Provide the (x, y) coordinate of the cell's center where the given text is located.  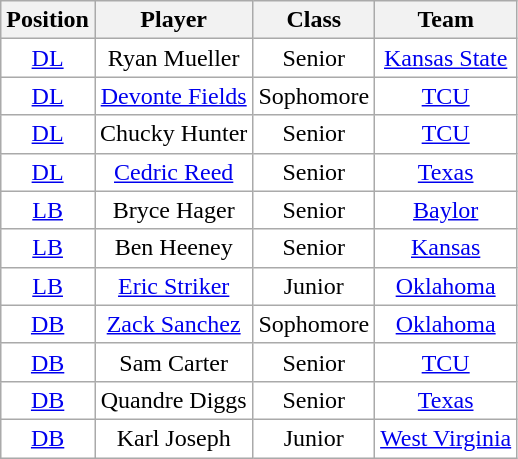
West Virginia (446, 438)
Karl Joseph (173, 438)
Eric Striker (173, 286)
Player (173, 20)
Position (48, 20)
Team (446, 20)
Baylor (446, 210)
Devonte Fields (173, 96)
Sam Carter (173, 362)
Chucky Hunter (173, 134)
Cedric Reed (173, 172)
Class (314, 20)
Zack Sanchez (173, 324)
Ben Heeney (173, 248)
Ryan Mueller (173, 58)
Bryce Hager (173, 210)
Quandre Diggs (173, 400)
Kansas (446, 248)
Kansas State (446, 58)
